Search for the cell housing the specified text and yield its (x, y) center coordinate. 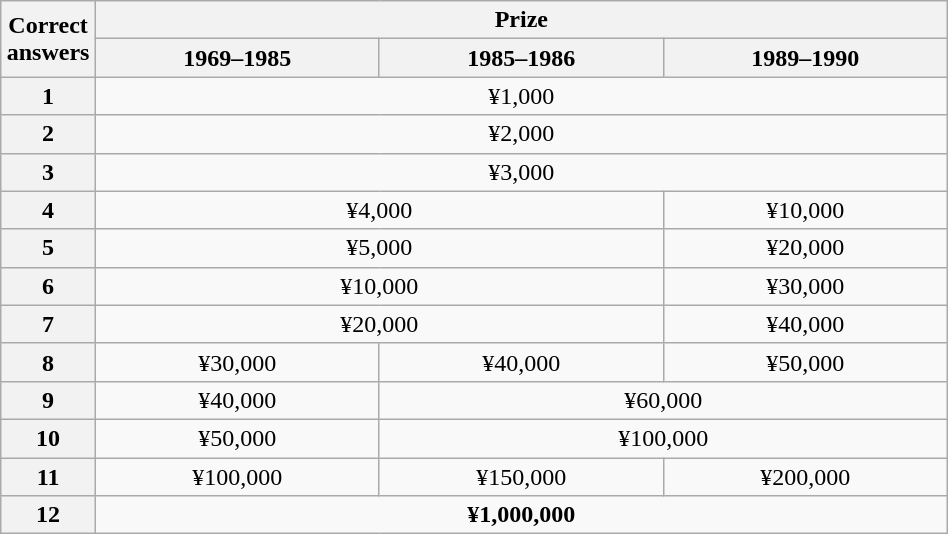
1985–1986 (521, 58)
¥60,000 (663, 400)
6 (48, 286)
¥3,000 (521, 172)
¥4,000 (379, 210)
¥5,000 (379, 248)
1989–1990 (805, 58)
2 (48, 134)
¥200,000 (805, 477)
1 (48, 96)
5 (48, 248)
8 (48, 362)
¥1,000 (521, 96)
4 (48, 210)
10 (48, 438)
11 (48, 477)
¥1,000,000 (521, 515)
7 (48, 324)
¥2,000 (521, 134)
12 (48, 515)
9 (48, 400)
3 (48, 172)
¥150,000 (521, 477)
Correct answers (48, 39)
Prize (521, 20)
1969–1985 (237, 58)
